Return the (x, y) coordinate for the center point of the cell that contains the specified text.  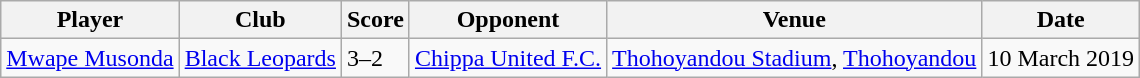
Score (375, 20)
Club (260, 20)
Date (1061, 20)
Thohoyandou Stadium, Thohoyandou (794, 58)
Opponent (508, 20)
Black Leopards (260, 58)
Chippa United F.C. (508, 58)
10 March 2019 (1061, 58)
3–2 (375, 58)
Mwape Musonda (90, 58)
Player (90, 20)
Venue (794, 20)
